Return [X, Y] of the center of cell containing provided text 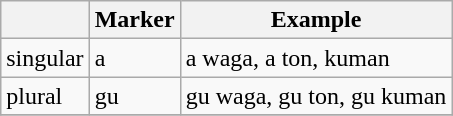
singular [45, 58]
a waga, a ton, kuman [316, 58]
plural [45, 96]
Example [316, 20]
a [134, 58]
gu waga, gu ton, gu kuman [316, 96]
gu [134, 96]
Marker [134, 20]
